Output the [X, Y] coordinate of the center of the cell containing the given text.  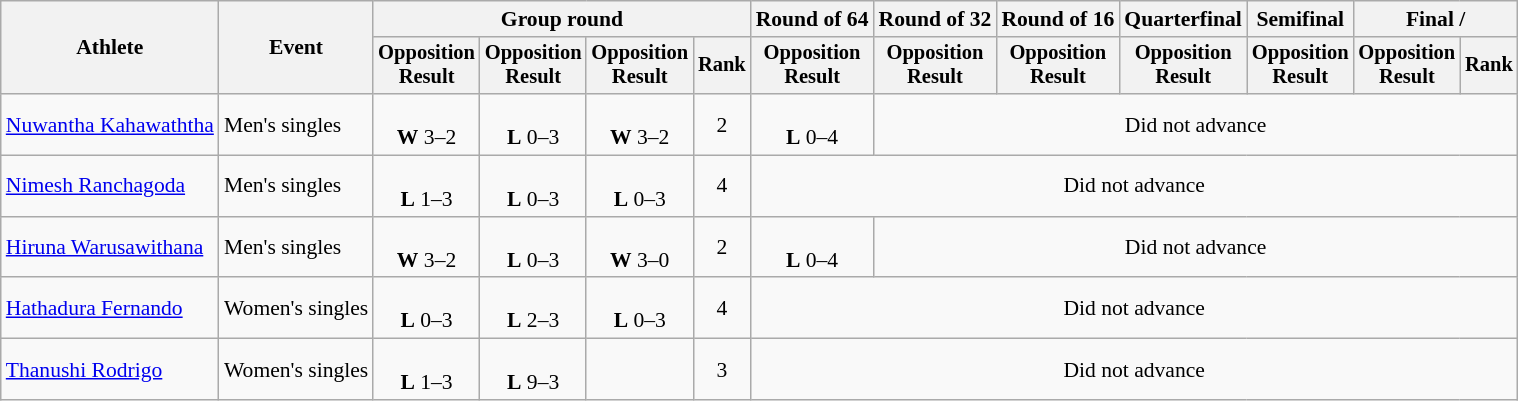
Quarterfinal [1183, 19]
W 3–0 [640, 248]
Semifinal [1300, 19]
Nimesh Ranchagoda [110, 186]
Hiruna Warusawithana [110, 248]
Round of 64 [812, 19]
3 [722, 370]
L 9–3 [534, 370]
Event [296, 48]
L 2–3 [534, 308]
Hathadura Fernando [110, 308]
Final / [1436, 19]
Group round [562, 19]
Athlete [110, 48]
Round of 32 [936, 19]
Nuwantha Kahawaththa [110, 124]
Thanushi Rodrigo [110, 370]
Round of 16 [1058, 19]
